Provide the [x, y] coordinate of the cell's center where the given text is located.  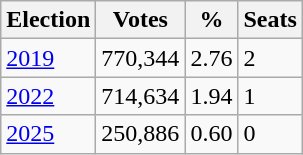
250,886 [140, 134]
770,344 [140, 58]
0 [270, 134]
2025 [48, 134]
0.60 [212, 134]
Seats [270, 20]
% [212, 20]
2019 [48, 58]
2 [270, 58]
714,634 [140, 96]
Votes [140, 20]
2.76 [212, 58]
1.94 [212, 96]
2022 [48, 96]
Election [48, 20]
1 [270, 96]
